Pinpoint the cell where the given text exists, returning its [x, y] midpoint coordinate. 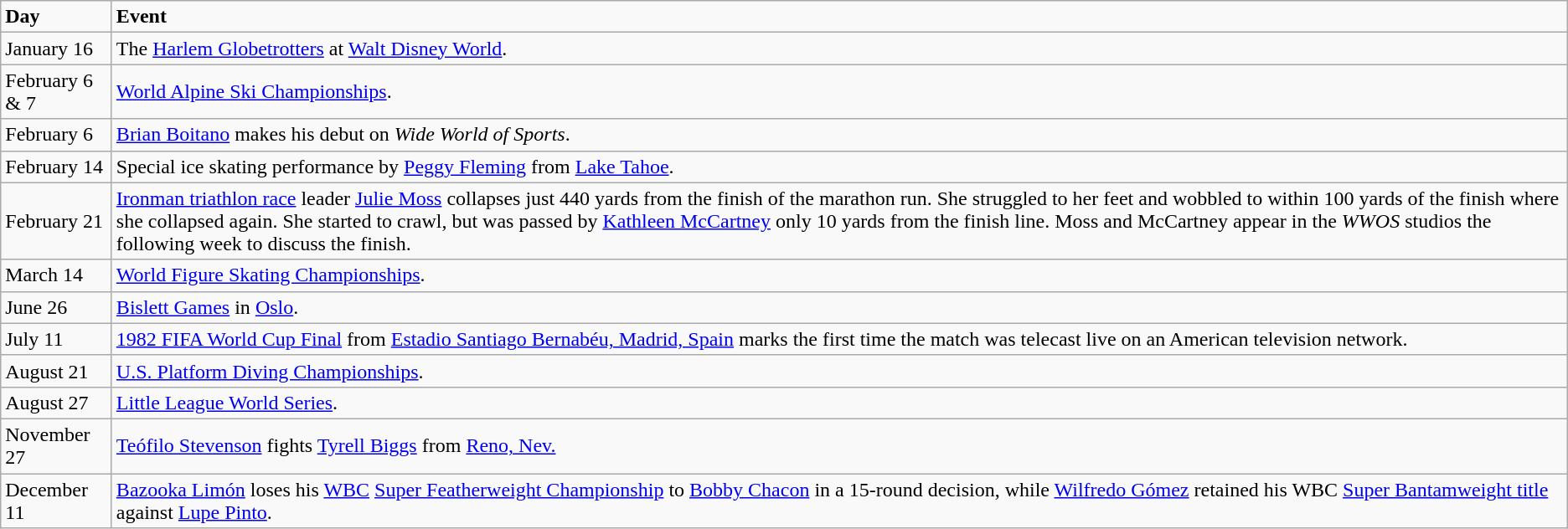
June 26 [57, 307]
February 6 [57, 135]
November 27 [57, 445]
March 14 [57, 275]
World Figure Skating Championships. [839, 275]
January 16 [57, 49]
July 11 [57, 339]
August 21 [57, 371]
August 27 [57, 403]
Day [57, 17]
Brian Boitano makes his debut on Wide World of Sports. [839, 135]
U.S. Platform Diving Championships. [839, 371]
Event [839, 17]
Teófilo Stevenson fights Tyrell Biggs from Reno, Nev. [839, 445]
Special ice skating performance by Peggy Fleming from Lake Tahoe. [839, 167]
February 14 [57, 167]
February 6 & 7 [57, 92]
December 11 [57, 501]
World Alpine Ski Championships. [839, 92]
The Harlem Globetrotters at Walt Disney World. [839, 49]
February 21 [57, 221]
Little League World Series. [839, 403]
Bislett Games in Oslo. [839, 307]
